Capture the cell that displays the provided text and extract its [X, Y] central coordinate. 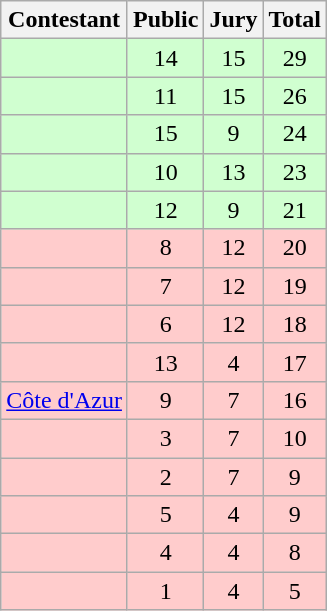
14 [165, 58]
20 [295, 248]
Jury [234, 20]
Côte d'Azur [64, 400]
17 [295, 362]
1 [165, 591]
11 [165, 96]
24 [295, 134]
Contestant [64, 20]
16 [295, 400]
19 [295, 286]
Public [165, 20]
23 [295, 172]
29 [295, 58]
2 [165, 477]
26 [295, 96]
6 [165, 324]
18 [295, 324]
3 [165, 438]
21 [295, 210]
Total [295, 20]
